Capture the cell that displays the provided text and extract its (X, Y) central coordinate. 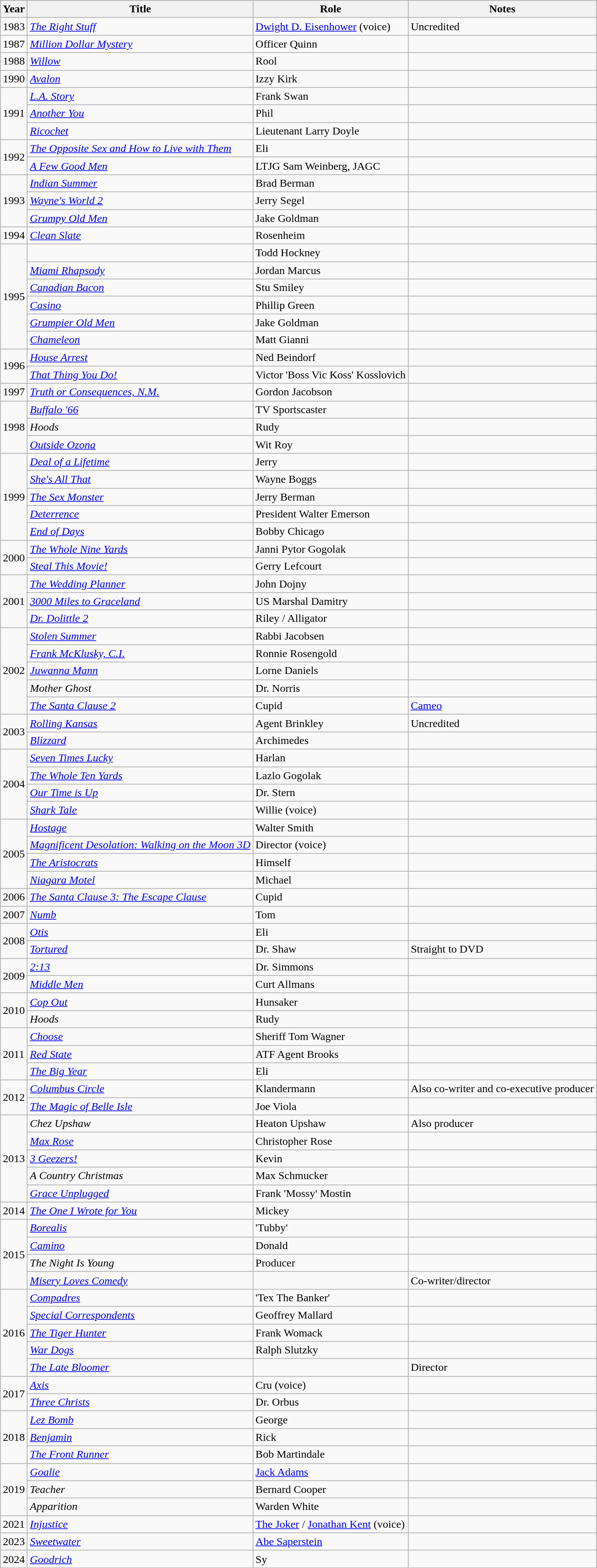
Chez Upshaw (140, 1124)
Co-writer/director (503, 1280)
Director (voice) (331, 845)
The Santa Clause 2 (140, 706)
'Tex The Banker' (331, 1298)
Magnificent Desolation: Walking on the Moon 3D (140, 845)
Choose (140, 1036)
2009 (14, 975)
1999 (14, 496)
Tortured (140, 949)
Red State (140, 1054)
End of Days (140, 532)
L.A. Story (140, 96)
Misery Loves Comedy (140, 1280)
Dr. Orbus (331, 1402)
3 Geezers! (140, 1158)
2010 (14, 1010)
The Night Is Young (140, 1263)
Wayne Boggs (331, 479)
Dr. Shaw (331, 949)
Tom (331, 915)
Rabbi Jacobsen (331, 636)
2013 (14, 1158)
Christopher Rose (331, 1141)
Title (140, 9)
Izzy Kirk (331, 79)
Also co-writer and co-executive producer (503, 1089)
Matt Gianni (331, 340)
The Whole Ten Yards (140, 776)
'Tubby' (331, 1228)
Grumpier Old Men (140, 323)
Todd Hockney (331, 253)
Notes (503, 9)
2023 (14, 1541)
Ronnie Rosengold (331, 653)
The Joker / Jonathan Kent (voice) (331, 1524)
Janni Pytor Gogolak (331, 549)
The Opposite Sex and How to Live with Them (140, 148)
Straight to DVD (503, 949)
Willow (140, 61)
Goodrich (140, 1559)
ATF Agent Brooks (331, 1054)
Frank McKlusky, C.I. (140, 653)
Borealis (140, 1228)
Year (14, 9)
Bob Martindale (331, 1455)
Donald (331, 1245)
Ricochet (140, 131)
Producer (331, 1263)
1988 (14, 61)
2024 (14, 1559)
2014 (14, 1211)
Sy (331, 1559)
Jerry (331, 462)
Harlan (331, 758)
The One I Wrote for You (140, 1211)
Clean Slate (140, 236)
Middle Men (140, 984)
3000 Miles to Graceland (140, 601)
Abe Saperstein (331, 1541)
Rool (331, 61)
The Aristocrats (140, 862)
Kevin (331, 1158)
Lorne Daniels (331, 671)
The Wedding Planner (140, 584)
George (331, 1420)
Phil (331, 113)
2007 (14, 915)
TV Sportscaster (331, 410)
US Marshal Damitry (331, 601)
House Arrest (140, 357)
Agent Brinkley (331, 723)
Chameleon (140, 340)
Blizzard (140, 740)
Victor 'Boss Vic Koss' Kosslovich (331, 375)
1992 (14, 157)
Outside Ozona (140, 444)
Joe Viola (331, 1106)
Jerry Berman (331, 496)
Ralph Slutzky (331, 1350)
Three Christs (140, 1402)
Role (331, 9)
Sweetwater (140, 1541)
War Dogs (140, 1350)
Rolling Kansas (140, 723)
Jerry Segel (331, 200)
Miami Rhapsody (140, 270)
2015 (14, 1254)
Our Time is Up (140, 793)
The Tiger Hunter (140, 1333)
Lazlo Gogolak (331, 776)
Hostage (140, 828)
Dr. Dolittle 2 (140, 619)
Riley / Alligator (331, 619)
Truth or Consequences, N.M. (140, 392)
Camino (140, 1245)
Phillip Green (331, 305)
Grumpy Old Men (140, 218)
The Santa Clause 3: The Escape Clause (140, 897)
1983 (14, 27)
Columbus Circle (140, 1089)
That Thing You Do! (140, 375)
Frank 'Mossy' Mostin (331, 1193)
2002 (14, 671)
Canadian Bacon (140, 288)
Sheriff Tom Wagner (331, 1036)
2003 (14, 732)
Casino (140, 305)
Stu Smiley (331, 288)
Steal This Movie! (140, 566)
Michael (331, 880)
Goalie (140, 1472)
Dwight D. Eisenhower (voice) (331, 27)
2016 (14, 1332)
Jordan Marcus (331, 270)
Curt Allmans (331, 984)
LTJG Sam Weinberg, JAGC (331, 166)
Niagara Motel (140, 880)
2004 (14, 784)
Max Schmucker (331, 1176)
Another You (140, 113)
She's All That (140, 479)
The Whole Nine Yards (140, 549)
Frank Womack (331, 1333)
Special Correspondents (140, 1315)
Buffalo '66 (140, 410)
Shark Tale (140, 810)
Dr. Norris (331, 688)
Cop Out (140, 1002)
Himself (331, 862)
1991 (14, 113)
Gordon Jacobson (331, 392)
Warden White (331, 1507)
2019 (14, 1489)
Grace Unplugged (140, 1193)
1998 (14, 427)
2021 (14, 1524)
Otis (140, 932)
Dr. Stern (331, 793)
Rosenheim (331, 236)
Rick (331, 1437)
2012 (14, 1098)
Seven Times Lucky (140, 758)
1987 (14, 44)
Juwanna Mann (140, 671)
Bernard Cooper (331, 1489)
1997 (14, 392)
Officer Quinn (331, 44)
Axis (140, 1385)
1996 (14, 366)
2017 (14, 1394)
Stolen Summer (140, 636)
2005 (14, 854)
Deal of a Lifetime (140, 462)
The Late Bloomer (140, 1368)
Benjamin (140, 1437)
Gerry Lefcourt (331, 566)
Director (503, 1368)
Hunsaker (331, 1002)
Numb (140, 915)
Archimedes (331, 740)
Brad Berman (331, 183)
2001 (14, 601)
Mickey (331, 1211)
Lez Bomb (140, 1420)
The Magic of Belle Isle (140, 1106)
Mother Ghost (140, 688)
President Walter Emerson (331, 514)
2000 (14, 558)
Frank Swan (331, 96)
2011 (14, 1054)
The Front Runner (140, 1455)
Wayne's World 2 (140, 200)
Injustice (140, 1524)
Cru (voice) (331, 1385)
The Right Stuff (140, 27)
1990 (14, 79)
2008 (14, 941)
1995 (14, 296)
Bobby Chicago (331, 532)
Million Dollar Mystery (140, 44)
Teacher (140, 1489)
Indian Summer (140, 183)
Deterrence (140, 514)
2018 (14, 1437)
Max Rose (140, 1141)
Also producer (503, 1124)
Avalon (140, 79)
Dr. Simmons (331, 967)
Cameo (503, 706)
2:13 (140, 967)
Klandermann (331, 1089)
1993 (14, 200)
John Dojny (331, 584)
2006 (14, 897)
Wit Roy (331, 444)
Compadres (140, 1298)
The Big Year (140, 1072)
Apparition (140, 1507)
Heaton Upshaw (331, 1124)
Geoffrey Mallard (331, 1315)
Walter Smith (331, 828)
A Country Christmas (140, 1176)
1994 (14, 236)
The Sex Monster (140, 496)
A Few Good Men (140, 166)
Lieutenant Larry Doyle (331, 131)
Willie (voice) (331, 810)
Ned Beindorf (331, 357)
Jack Adams (331, 1472)
